From the cell containing the given text, extract its center point as [X, Y] coordinate. 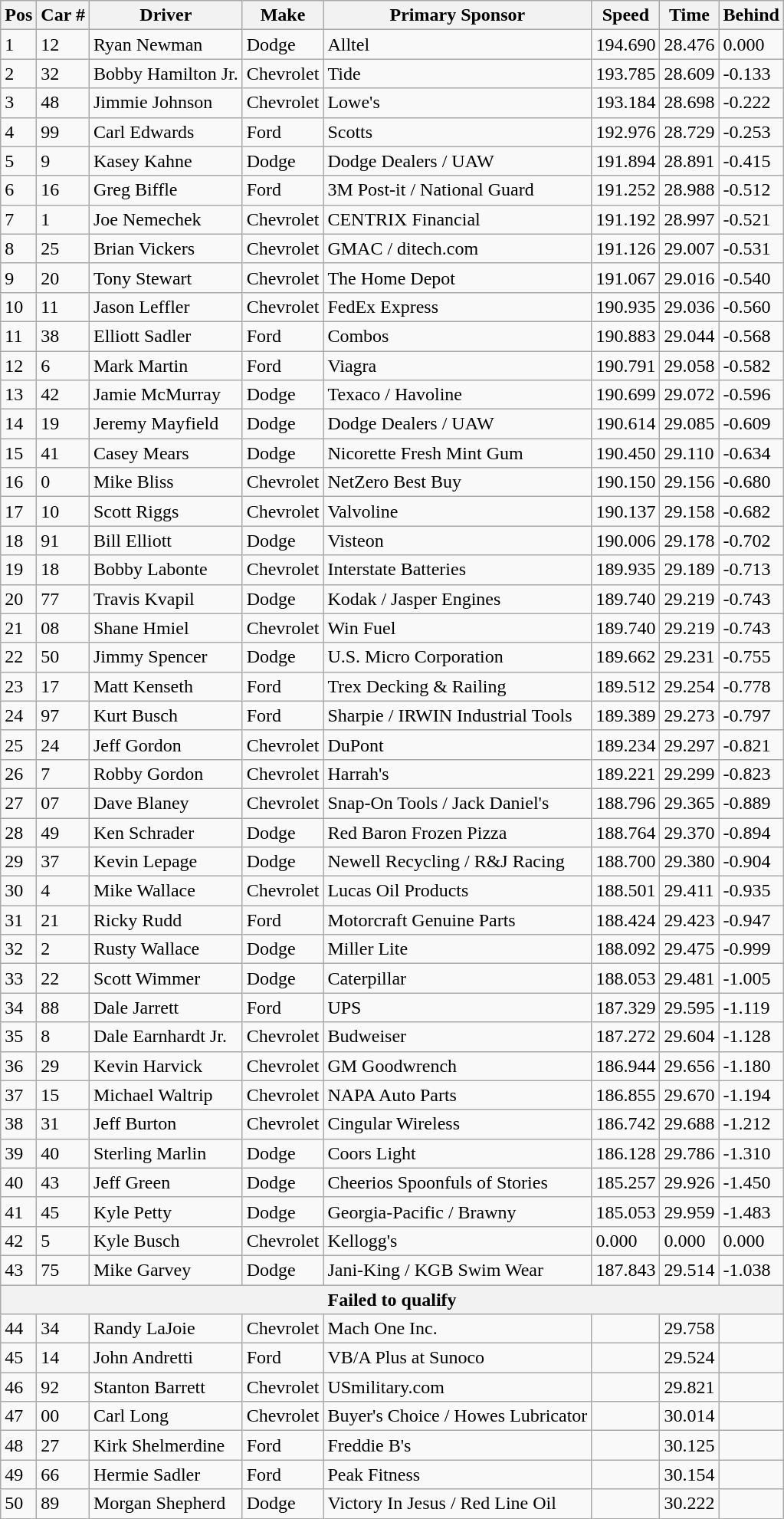
-0.253 [751, 132]
USmilitary.com [458, 1387]
GMAC / ditech.com [458, 248]
Viagra [458, 366]
Behind [751, 15]
Jason Leffler [166, 307]
29.821 [690, 1387]
Pos [18, 15]
-1.194 [751, 1095]
Kurt Busch [166, 715]
-0.713 [751, 570]
Cingular Wireless [458, 1124]
189.512 [625, 686]
190.006 [625, 541]
29.786 [690, 1153]
Randy LaJoie [166, 1329]
97 [63, 715]
Bill Elliott [166, 541]
88 [63, 1008]
Jani-King / KGB Swim Wear [458, 1270]
Kevin Lepage [166, 862]
07 [63, 803]
29.007 [690, 248]
189.234 [625, 745]
Casey Mears [166, 453]
Mark Martin [166, 366]
00 [63, 1416]
UPS [458, 1008]
26 [18, 774]
75 [63, 1270]
29.524 [690, 1358]
Interstate Batteries [458, 570]
Speed [625, 15]
Coors Light [458, 1153]
Make [283, 15]
-0.582 [751, 366]
Dave Blaney [166, 803]
Kodak / Jasper Engines [458, 599]
Visteon [458, 541]
66 [63, 1475]
Ken Schrader [166, 832]
192.976 [625, 132]
-1.310 [751, 1153]
U.S. Micro Corporation [458, 657]
188.764 [625, 832]
Joe Nemechek [166, 219]
Georgia-Pacific / Brawny [458, 1212]
-1.450 [751, 1182]
Ryan Newman [166, 44]
-1.038 [751, 1270]
186.855 [625, 1095]
-1.483 [751, 1212]
185.257 [625, 1182]
39 [18, 1153]
187.329 [625, 1008]
193.184 [625, 103]
91 [63, 541]
DuPont [458, 745]
Buyer's Choice / Howes Lubricator [458, 1416]
Mike Bliss [166, 482]
-0.755 [751, 657]
Kyle Petty [166, 1212]
29.595 [690, 1008]
-0.560 [751, 307]
29.688 [690, 1124]
30.154 [690, 1475]
191.067 [625, 278]
29.423 [690, 920]
92 [63, 1387]
30 [18, 891]
30.014 [690, 1416]
190.791 [625, 366]
29.178 [690, 541]
-0.609 [751, 424]
Kasey Kahne [166, 161]
Ricky Rudd [166, 920]
188.424 [625, 920]
28.476 [690, 44]
29.231 [690, 657]
Mach One Inc. [458, 1329]
186.128 [625, 1153]
Failed to qualify [392, 1300]
-1.128 [751, 1037]
188.796 [625, 803]
Snap-On Tools / Jack Daniel's [458, 803]
Lucas Oil Products [458, 891]
Trex Decking & Railing [458, 686]
0 [63, 482]
Shane Hmiel [166, 628]
Mike Wallace [166, 891]
Freddie B's [458, 1445]
29.297 [690, 745]
Harrah's [458, 774]
47 [18, 1416]
Valvoline [458, 511]
Red Baron Frozen Pizza [458, 832]
190.150 [625, 482]
29.189 [690, 570]
190.935 [625, 307]
29.072 [690, 395]
-0.596 [751, 395]
29.365 [690, 803]
Kellogg's [458, 1241]
Scotts [458, 132]
Michael Waltrip [166, 1095]
Tide [458, 74]
191.126 [625, 248]
Lowe's [458, 103]
187.272 [625, 1037]
191.192 [625, 219]
Combos [458, 336]
29.380 [690, 862]
3 [18, 103]
CENTRIX Financial [458, 219]
Newell Recycling / R&J Racing [458, 862]
29.411 [690, 891]
35 [18, 1037]
Tony Stewart [166, 278]
Jamie McMurray [166, 395]
Win Fuel [458, 628]
190.450 [625, 453]
29.656 [690, 1066]
Primary Sponsor [458, 15]
188.053 [625, 978]
Jimmy Spencer [166, 657]
28.997 [690, 219]
-0.680 [751, 482]
191.894 [625, 161]
188.092 [625, 949]
3M Post-it / National Guard [458, 190]
John Andretti [166, 1358]
-1.212 [751, 1124]
-0.702 [751, 541]
-0.778 [751, 686]
Time [690, 15]
Sterling Marlin [166, 1153]
28.698 [690, 103]
Nicorette Fresh Mint Gum [458, 453]
29.016 [690, 278]
29.481 [690, 978]
Matt Kenseth [166, 686]
30.222 [690, 1504]
30.125 [690, 1445]
Motorcraft Genuine Parts [458, 920]
GM Goodwrench [458, 1066]
44 [18, 1329]
-0.634 [751, 453]
29.604 [690, 1037]
190.699 [625, 395]
188.700 [625, 862]
29.058 [690, 366]
29.670 [690, 1095]
NetZero Best Buy [458, 482]
Morgan Shepherd [166, 1504]
28 [18, 832]
Jeff Green [166, 1182]
189.662 [625, 657]
-0.682 [751, 511]
191.252 [625, 190]
29.299 [690, 774]
189.389 [625, 715]
89 [63, 1504]
Brian Vickers [166, 248]
28.729 [690, 132]
Caterpillar [458, 978]
08 [63, 628]
Bobby Hamilton Jr. [166, 74]
29.514 [690, 1270]
-0.415 [751, 161]
Dale Jarrett [166, 1008]
Victory In Jesus / Red Line Oil [458, 1504]
Carl Edwards [166, 132]
-0.133 [751, 74]
29.085 [690, 424]
Texaco / Havoline [458, 395]
Rusty Wallace [166, 949]
Hermie Sadler [166, 1475]
Dale Earnhardt Jr. [166, 1037]
Jeremy Mayfield [166, 424]
189.935 [625, 570]
190.883 [625, 336]
23 [18, 686]
Cheerios Spoonfuls of Stories [458, 1182]
29.926 [690, 1182]
29.036 [690, 307]
Budweiser [458, 1037]
28.891 [690, 161]
Greg Biffle [166, 190]
Sharpie / IRWIN Industrial Tools [458, 715]
Travis Kvapil [166, 599]
-1.119 [751, 1008]
99 [63, 132]
46 [18, 1387]
29.044 [690, 336]
-0.821 [751, 745]
Jeff Gordon [166, 745]
Scott Wimmer [166, 978]
186.742 [625, 1124]
29.959 [690, 1212]
VB/A Plus at Sunoco [458, 1358]
Mike Garvey [166, 1270]
29.254 [690, 686]
29.475 [690, 949]
-1.180 [751, 1066]
186.944 [625, 1066]
FedEx Express [458, 307]
190.137 [625, 511]
29.758 [690, 1329]
Kevin Harvick [166, 1066]
Car # [63, 15]
Miller Lite [458, 949]
28.609 [690, 74]
Scott Riggs [166, 511]
36 [18, 1066]
29.370 [690, 832]
-0.222 [751, 103]
29.156 [690, 482]
Alltel [458, 44]
-0.521 [751, 219]
29.273 [690, 715]
185.053 [625, 1212]
194.690 [625, 44]
Kirk Shelmerdine [166, 1445]
Jeff Burton [166, 1124]
29.110 [690, 453]
28.988 [690, 190]
-0.904 [751, 862]
189.221 [625, 774]
Bobby Labonte [166, 570]
29.158 [690, 511]
-1.005 [751, 978]
193.785 [625, 74]
13 [18, 395]
Driver [166, 15]
The Home Depot [458, 278]
Peak Fitness [458, 1475]
190.614 [625, 424]
Carl Long [166, 1416]
-0.568 [751, 336]
Jimmie Johnson [166, 103]
-0.999 [751, 949]
-0.947 [751, 920]
187.843 [625, 1270]
188.501 [625, 891]
-0.512 [751, 190]
-0.797 [751, 715]
-0.531 [751, 248]
-0.935 [751, 891]
-0.540 [751, 278]
Robby Gordon [166, 774]
NAPA Auto Parts [458, 1095]
33 [18, 978]
Stanton Barrett [166, 1387]
Elliott Sadler [166, 336]
Kyle Busch [166, 1241]
77 [63, 599]
-0.894 [751, 832]
-0.823 [751, 774]
-0.889 [751, 803]
